Pinpoint the cell where the given text exists, returning its [X, Y] midpoint coordinate. 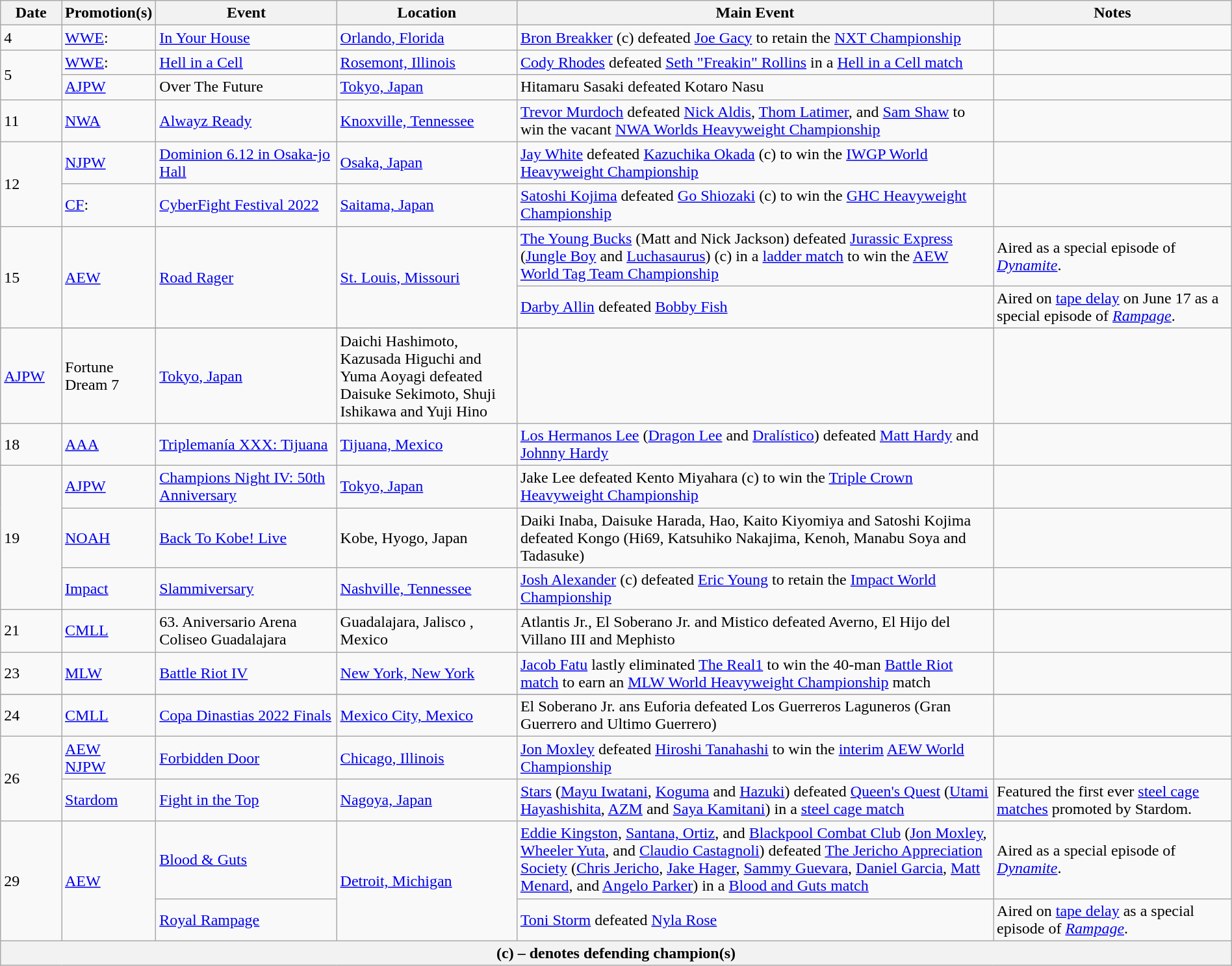
Satoshi Kojima defeated Go Shiozaki (c) to win the GHC Heavyweight Championship [755, 205]
Rosemont, Illinois [426, 62]
CyberFight Festival 2022 [246, 205]
Bron Breakker (c) defeated Joe Gacy to retain the NXT Championship [755, 38]
Kobe, Hyogo, Japan [426, 538]
18 [31, 444]
Atlantis Jr., El Soberano Jr. and Mistico defeated Averno, El Hijo del Villano III and Mephisto [755, 631]
New York, New York [426, 673]
Jay White defeated Kazuchika Okada (c) to win the IWGP World Heavyweight Championship [755, 162]
Nashville, Tennessee [426, 589]
4 [31, 38]
Jake Lee defeated Kento Miyahara (c) to win the Triple Crown Heavyweight Championship [755, 486]
NOAH [108, 538]
Battle Riot IV [246, 673]
St. Louis, Missouri [426, 277]
Hell in a Cell [246, 62]
Darby Allin defeated Bobby Fish [755, 307]
In Your House [246, 38]
Fight in the Top [246, 800]
23 [31, 673]
Impact [108, 589]
El Soberano Jr. ans Euforia defeated Los Guerreros Laguneros (Gran Guerrero and Ultimo Guerrero) [755, 716]
Nagoya, Japan [426, 800]
NJPW [108, 162]
Daichi Hashimoto, Kazusada Higuchi and Yuma Aoyagi defeated Daisuke Sekimoto, Shuji Ishikawa and Yuji Hino [426, 375]
Jacob Fatu lastly eliminated The Real1 to win the 40-man Battle Riot match to earn an MLW World Heavyweight Championship match [755, 673]
CF: [108, 205]
15 [31, 277]
Promotion(s) [108, 13]
19 [31, 537]
Daiki Inaba, Daisuke Harada, Hao, Kaito Kiyomiya and Satoshi Kojima defeated Kongo (Hi69, Katsuhiko Nakajima, Kenoh, Manabu Soya and Tadasuke) [755, 538]
(c) – denotes defending champion(s) [616, 953]
Guadalajara, Jalisco , Mexico [426, 631]
26 [31, 779]
Back To Kobe! Live [246, 538]
29 [31, 881]
Triplemanía XXX: Tijuana [246, 444]
Knoxville, Tennessee [426, 121]
Dominion 6.12 in Osaka-jo Hall [246, 162]
Saitama, Japan [426, 205]
Event [246, 13]
Chicago, Illinois [426, 757]
NWA [108, 121]
Stars (Mayu Iwatani, Koguma and Hazuki) defeated Queen's Quest (Utami Hayashishita, AZM and Saya Kamitani) in a steel cage match [755, 800]
Cody Rhodes defeated Seth "Freakin" Rollins in a Hell in a Cell match [755, 62]
12 [31, 184]
Slammiversary [246, 589]
Royal Rampage [246, 920]
Tijuana, Mexico [426, 444]
Aired on tape delay on June 17 as a special episode of Rampage. [1112, 307]
Detroit, Michigan [426, 881]
Trevor Murdoch defeated Nick Aldis, Thom Latimer, and Sam Shaw to win the vacant NWA Worlds Heavyweight Championship [755, 121]
AAA [108, 444]
Location [426, 13]
21 [31, 631]
Hitamaru Sasaki defeated Kotaro Nasu [755, 87]
Forbidden Door [246, 757]
Osaka, Japan [426, 162]
Blood & Guts [246, 860]
Main Event [755, 13]
Los Hermanos Lee (Dragon Lee and Dralístico) defeated Matt Hardy and Johnny Hardy [755, 444]
Fortune Dream 7 [108, 375]
Stardom [108, 800]
Date [31, 13]
Over The Future [246, 87]
63. Aniversario Arena Coliseo Guadalajara [246, 631]
Featured the first ever steel cage matches promoted by Stardom. [1112, 800]
24 [31, 716]
Road Rager [246, 277]
Jon Moxley defeated Hiroshi Tanahashi to win the interim AEW World Championship [755, 757]
Alwayz Ready [246, 121]
Copa Dinastias 2022 Finals [246, 716]
Notes [1112, 13]
Aired on tape delay as a special episode of Rampage. [1112, 920]
Orlando, Florida [426, 38]
Champions Night IV: 50th Anniversary [246, 486]
Josh Alexander (c) defeated Eric Young to retain the Impact World Championship [755, 589]
Toni Storm defeated Nyla Rose [755, 920]
5 [31, 75]
AEWNJPW [108, 757]
Mexico City, Mexico [426, 716]
11 [31, 121]
MLW [108, 673]
